Extract the (X, Y) coordinate from the center of the cell holding the provided text.  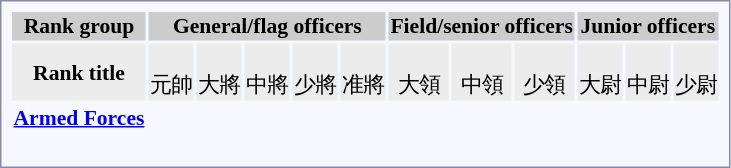
少尉 (696, 72)
准將 (364, 72)
少將 (316, 72)
Rank title (79, 72)
大將 (220, 72)
Rank group (79, 26)
元帥 (172, 72)
中尉 (648, 72)
Field/senior officers (482, 26)
中領 (482, 72)
Junior officers (648, 26)
少領 (544, 72)
大尉 (600, 72)
General/flag officers (268, 26)
Armed Forces (79, 118)
大領 (419, 72)
中將 (268, 72)
